Pinpoint the cell where the given text exists, returning its (X, Y) midpoint coordinate. 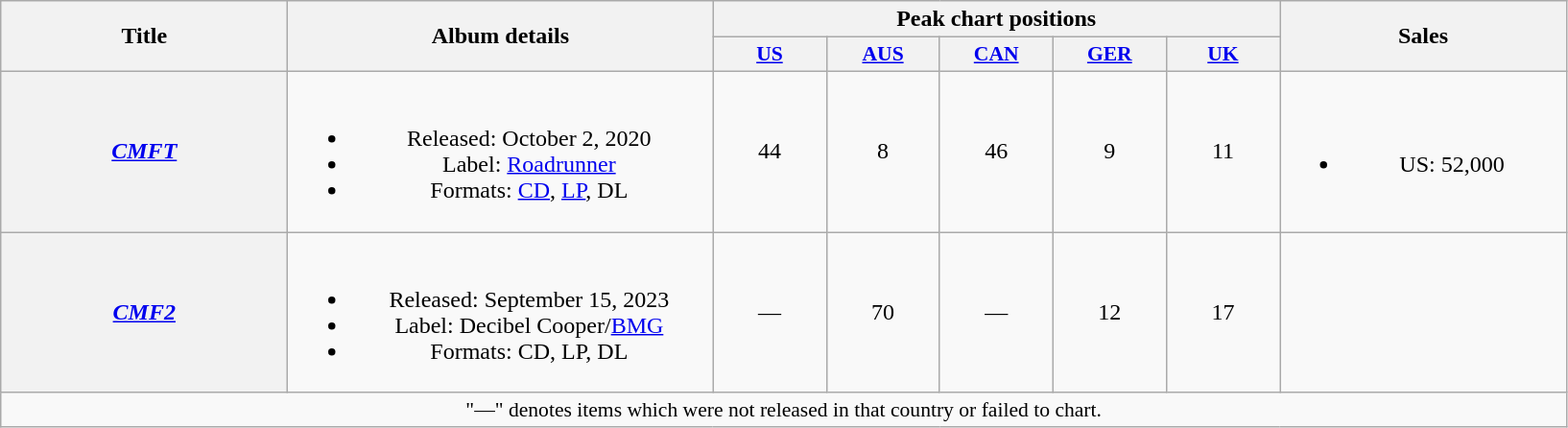
"—" denotes items which were not released in that country or failed to chart. (784, 410)
Title (144, 36)
Sales (1424, 36)
46 (996, 152)
CMFT (144, 152)
Released: September 15, 2023Label: Decibel Cooper/BMGFormats: CD, LP, DL (501, 313)
9 (1109, 152)
CAN (996, 55)
Peak chart positions (996, 19)
AUS (883, 55)
11 (1223, 152)
UK (1223, 55)
Released: October 2, 2020Label: RoadrunnerFormats: CD, LP, DL (501, 152)
8 (883, 152)
70 (883, 313)
US (770, 55)
17 (1223, 313)
US: 52,000 (1424, 152)
44 (770, 152)
12 (1109, 313)
Album details (501, 36)
GER (1109, 55)
CMF2 (144, 313)
